From the cell containing the given text, extract its center point as (x, y) coordinate. 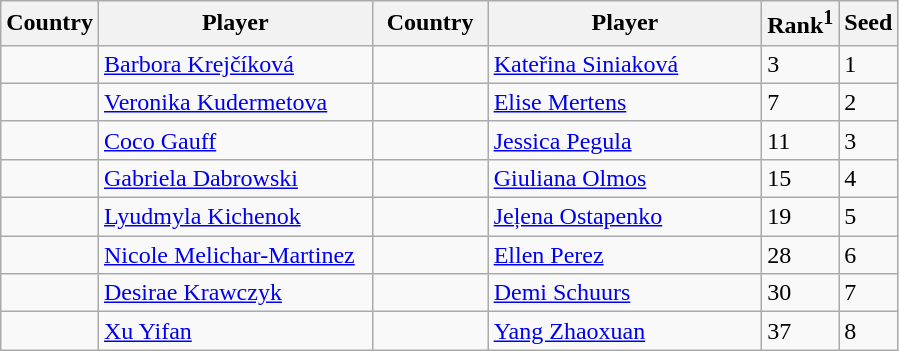
Elise Mertens (625, 102)
19 (800, 217)
6 (868, 255)
Kateřina Siniaková (625, 64)
Yang Zhaoxuan (625, 331)
Rank1 (800, 24)
2 (868, 102)
Giuliana Olmos (625, 178)
15 (800, 178)
1 (868, 64)
Seed (868, 24)
Barbora Krejčíková (235, 64)
Jeļena Ostapenko (625, 217)
Lyudmyla Kichenok (235, 217)
Veronika Kudermetova (235, 102)
Nicole Melichar-Martinez (235, 255)
Demi Schuurs (625, 293)
4 (868, 178)
8 (868, 331)
28 (800, 255)
Jessica Pegula (625, 140)
Ellen Perez (625, 255)
Xu Yifan (235, 331)
11 (800, 140)
Desirae Krawczyk (235, 293)
37 (800, 331)
30 (800, 293)
5 (868, 217)
Coco Gauff (235, 140)
Gabriela Dabrowski (235, 178)
